Identify which cell holds the provided text, then report its [x, y] central coordinate. 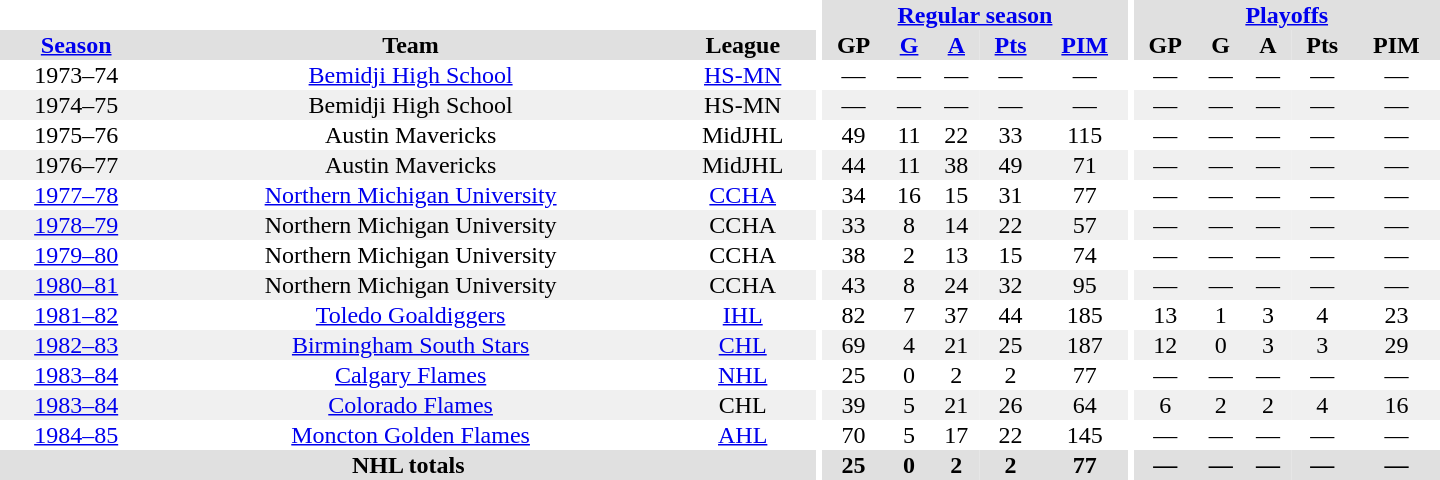
82 [854, 315]
1980–81 [76, 285]
Regular season [975, 15]
Playoffs [1286, 15]
14 [956, 225]
1979–80 [76, 255]
26 [1010, 405]
AHL [743, 435]
115 [1084, 135]
24 [956, 285]
Toledo Goaldiggers [410, 315]
Moncton Golden Flames [410, 435]
Calgary Flames [410, 375]
70 [854, 435]
32 [1010, 285]
37 [956, 315]
6 [1165, 405]
1984–85 [76, 435]
1978–79 [76, 225]
1981–82 [76, 315]
71 [1084, 165]
95 [1084, 285]
1973–74 [76, 75]
57 [1084, 225]
39 [854, 405]
145 [1084, 435]
74 [1084, 255]
185 [1084, 315]
1975–76 [76, 135]
1976–77 [76, 165]
1982–83 [76, 345]
43 [854, 285]
1 [1220, 315]
17 [956, 435]
187 [1084, 345]
64 [1084, 405]
7 [908, 315]
NHL totals [408, 465]
Season [76, 45]
NHL [743, 375]
12 [1165, 345]
1974–75 [76, 105]
1977–78 [76, 195]
Team [410, 45]
Colorado Flames [410, 405]
31 [1010, 195]
23 [1396, 315]
29 [1396, 345]
Birmingham South Stars [410, 345]
34 [854, 195]
69 [854, 345]
League [743, 45]
IHL [743, 315]
